Provide the (X, Y) coordinate of the cell's center where the given text is located.  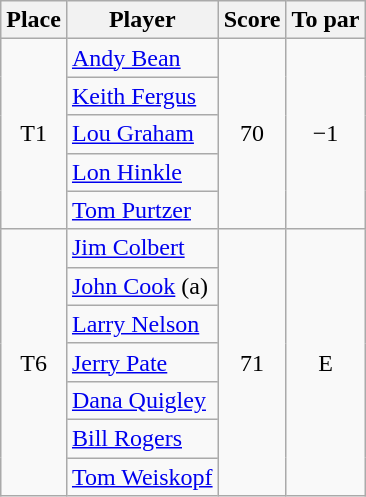
Dana Quigley (142, 400)
Larry Nelson (142, 324)
Tom Purtzer (142, 210)
T6 (34, 362)
Lou Graham (142, 134)
71 (252, 362)
Keith Fergus (142, 96)
Andy Bean (142, 58)
Player (142, 20)
Bill Rogers (142, 438)
Place (34, 20)
E (326, 362)
T1 (34, 134)
Jim Colbert (142, 248)
Tom Weiskopf (142, 477)
Lon Hinkle (142, 172)
70 (252, 134)
−1 (326, 134)
Jerry Pate (142, 362)
To par (326, 20)
John Cook (a) (142, 286)
Score (252, 20)
